Pinpoint the cell where the given text exists, returning its (x, y) midpoint coordinate. 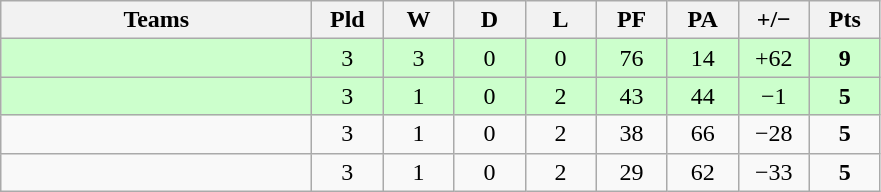
Pts (844, 20)
D (490, 20)
38 (632, 134)
44 (702, 96)
Teams (156, 20)
62 (702, 172)
76 (632, 58)
66 (702, 134)
W (418, 20)
14 (702, 58)
+/− (774, 20)
L (560, 20)
PF (632, 20)
PA (702, 20)
+62 (774, 58)
Pld (348, 20)
9 (844, 58)
−1 (774, 96)
29 (632, 172)
−33 (774, 172)
43 (632, 96)
−28 (774, 134)
